Return the (X, Y) coordinate for the center point of the cell that contains the specified text.  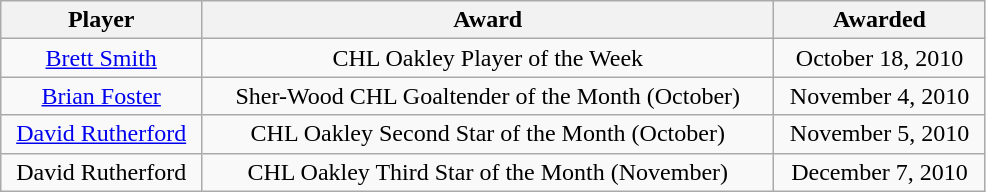
November 5, 2010 (880, 134)
Brett Smith (102, 58)
Awarded (880, 20)
CHL Oakley Player of the Week (488, 58)
CHL Oakley Third Star of the Month (November) (488, 172)
December 7, 2010 (880, 172)
Sher-Wood CHL Goaltender of the Month (October) (488, 96)
Brian Foster (102, 96)
October 18, 2010 (880, 58)
Award (488, 20)
CHL Oakley Second Star of the Month (October) (488, 134)
November 4, 2010 (880, 96)
Player (102, 20)
